Provide the [x, y] coordinate of the cell's center where the given text is located.  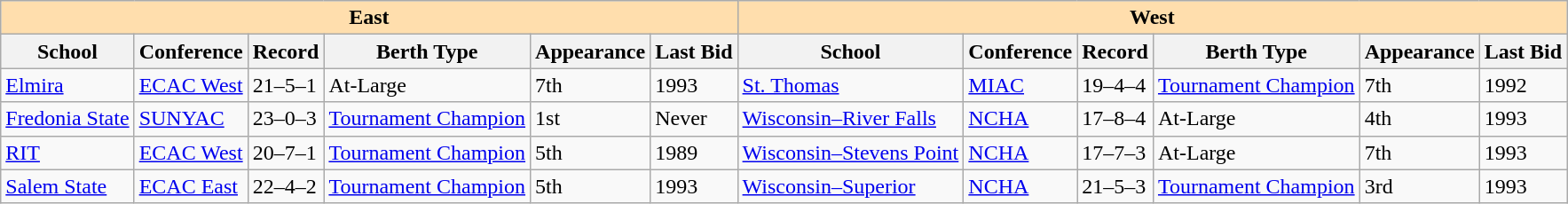
Never [694, 119]
1st [591, 119]
West [1152, 18]
East [369, 18]
Wisconsin–River Falls [850, 119]
1989 [694, 153]
Salem State [67, 186]
3rd [1420, 186]
21–5–3 [1115, 186]
Wisconsin–Superior [850, 186]
RIT [67, 153]
ECAC East [191, 186]
21–5–1 [286, 85]
17–7–3 [1115, 153]
Elmira [67, 85]
SUNYAC [191, 119]
St. Thomas [850, 85]
22–4–2 [286, 186]
4th [1420, 119]
Wisconsin–Stevens Point [850, 153]
20–7–1 [286, 153]
MIAC [1020, 85]
19–4–4 [1115, 85]
1992 [1523, 85]
Fredonia State [67, 119]
17–8–4 [1115, 119]
23–0–3 [286, 119]
